Detect which cell encompasses the target text, then output its [X, Y] center coordinate. 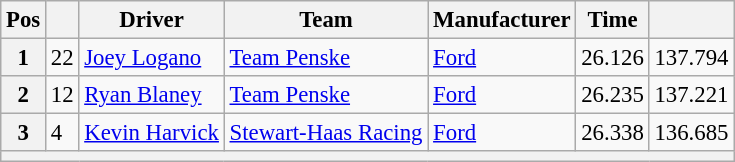
Stewart-Haas Racing [326, 133]
Kevin Harvick [152, 133]
Manufacturer [502, 20]
Ryan Blaney [152, 95]
26.126 [612, 58]
3 [24, 133]
137.794 [692, 58]
22 [62, 58]
Pos [24, 20]
26.338 [612, 133]
2 [24, 95]
Team [326, 20]
136.685 [692, 133]
137.221 [692, 95]
26.235 [612, 95]
1 [24, 58]
4 [62, 133]
12 [62, 95]
Time [612, 20]
Driver [152, 20]
Joey Logano [152, 58]
